Find where the given text appears and provide that cell's center as (x, y) coordinate. 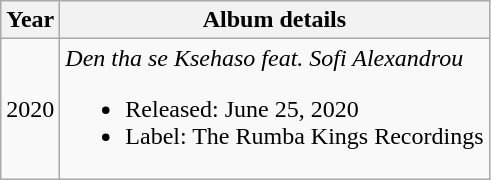
Album details (274, 20)
Den tha se Ksehaso feat. Sofi AlexandrouReleased: June 25, 2020Label: The Rumba Kings Recordings (274, 109)
Year (30, 20)
2020 (30, 109)
